Detect which cell encompasses the target text, then output its [x, y] center coordinate. 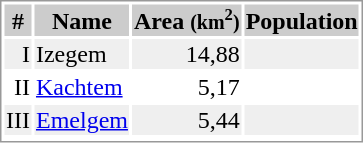
5,44 [186, 121]
# [18, 20]
Area (km2) [186, 20]
Emelgem [82, 121]
14,88 [186, 55]
Izegem [82, 55]
I [18, 55]
Population [302, 20]
5,17 [186, 88]
III [18, 121]
II [18, 88]
Name [82, 20]
Kachtem [82, 88]
